Return [x, y] of the center of cell containing provided text 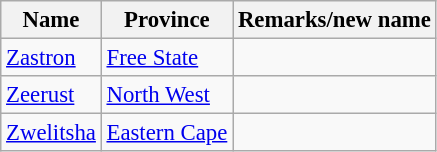
Eastern Cape [166, 133]
Zeerust [51, 95]
Name [51, 20]
Remarks/new name [335, 20]
North West [166, 95]
Zwelitsha [51, 133]
Zastron [51, 58]
Free State [166, 58]
Province [166, 20]
